Determine the [x, y] coordinate at the center of the cell enclosing the given text.  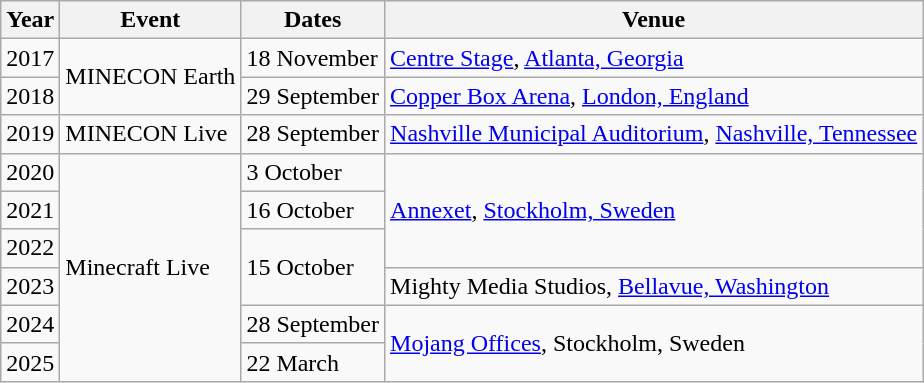
Mojang Offices, Stockholm, Sweden [654, 343]
16 October [313, 210]
2024 [30, 324]
Copper Box Arena, London, England [654, 96]
Dates [313, 20]
2023 [30, 286]
Centre Stage, Atlanta, Georgia [654, 58]
Event [150, 20]
2020 [30, 172]
MINECON Live [150, 134]
22 March [313, 362]
2025 [30, 362]
Venue [654, 20]
Minecraft Live [150, 267]
3 October [313, 172]
Year [30, 20]
MINECON Earth [150, 77]
2017 [30, 58]
Mighty Media Studios, Bellavue, Washington [654, 286]
Annexet, Stockholm, Sweden [654, 210]
2022 [30, 248]
2018 [30, 96]
29 September [313, 96]
2019 [30, 134]
2021 [30, 210]
18 November [313, 58]
Nashville Municipal Auditorium, Nashville, Tennessee [654, 134]
15 October [313, 267]
